Find where the given text appears and provide that cell's center as (x, y) coordinate. 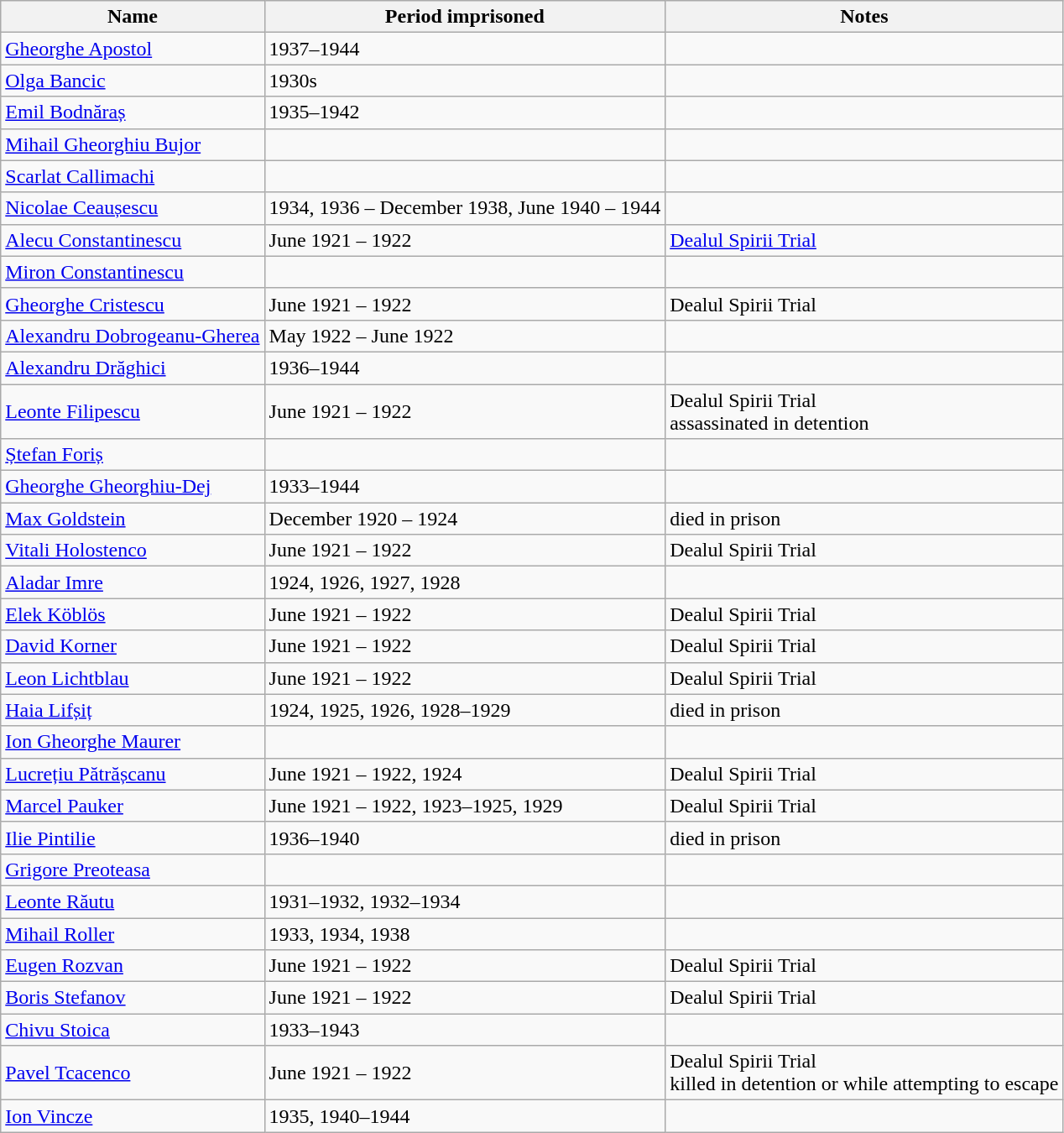
Leonte Răutu (133, 901)
Grigore Preoteasa (133, 869)
1933–1944 (465, 487)
1924, 1926, 1927, 1928 (465, 582)
1924, 1925, 1926, 1928–1929 (465, 710)
Eugen Rozvan (133, 966)
Leon Lichtblau (133, 678)
1931–1932, 1932–1934 (465, 901)
David Korner (133, 646)
Emil Bodnăraș (133, 112)
Ion Gheorghe Maurer (133, 742)
Lucrețiu Pătrășcanu (133, 774)
Alecu Constantinescu (133, 240)
Gheorghe Gheorghiu-Dej (133, 487)
1933–1943 (465, 1030)
Haia Lifșiț (133, 710)
Marcel Pauker (133, 806)
1937–1944 (465, 49)
Vitali Holostenco (133, 551)
Elek Köblös (133, 614)
Dealul Spirii Trialkilled in detention or while attempting to escape (864, 1073)
Pavel Tcacenco (133, 1073)
1930s (465, 81)
Alexandru Drăghici (133, 368)
Miron Constantinescu (133, 272)
Gheorghe Apostol (133, 49)
Olga Bancic (133, 81)
Leonte Filipescu (133, 411)
1933, 1934, 1938 (465, 934)
Mihail Gheorghiu Bujor (133, 144)
Mihail Roller (133, 934)
June 1921 – 1922, 1923–1925, 1929 (465, 806)
Dealul Spirii Trialassassinated in detention (864, 411)
Notes (864, 17)
June 1921 – 1922, 1924 (465, 774)
Ștefan Foriș (133, 455)
Nicolae Ceaușescu (133, 208)
Period imprisoned (465, 17)
December 1920 – 1924 (465, 519)
Boris Stefanov (133, 998)
Name (133, 17)
1935, 1940–1944 (465, 1116)
Aladar Imre (133, 582)
Ion Vincze (133, 1116)
1936–1944 (465, 368)
Chivu Stoica (133, 1030)
Gheorghe Cristescu (133, 304)
May 1922 – June 1922 (465, 336)
Alexandru Dobrogeanu-Gherea (133, 336)
1936–1940 (465, 838)
Ilie Pintilie (133, 838)
Scarlat Callimachi (133, 176)
1935–1942 (465, 112)
1934, 1936 – December 1938, June 1940 – 1944 (465, 208)
Max Goldstein (133, 519)
